Output the (X, Y) coordinate of the center of the cell containing the given text.  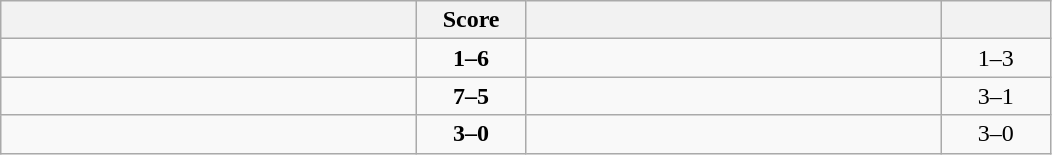
Score (472, 20)
1–6 (472, 58)
3–1 (996, 96)
7–5 (472, 96)
1–3 (996, 58)
